From the cell containing the given text, extract its center point as [X, Y] coordinate. 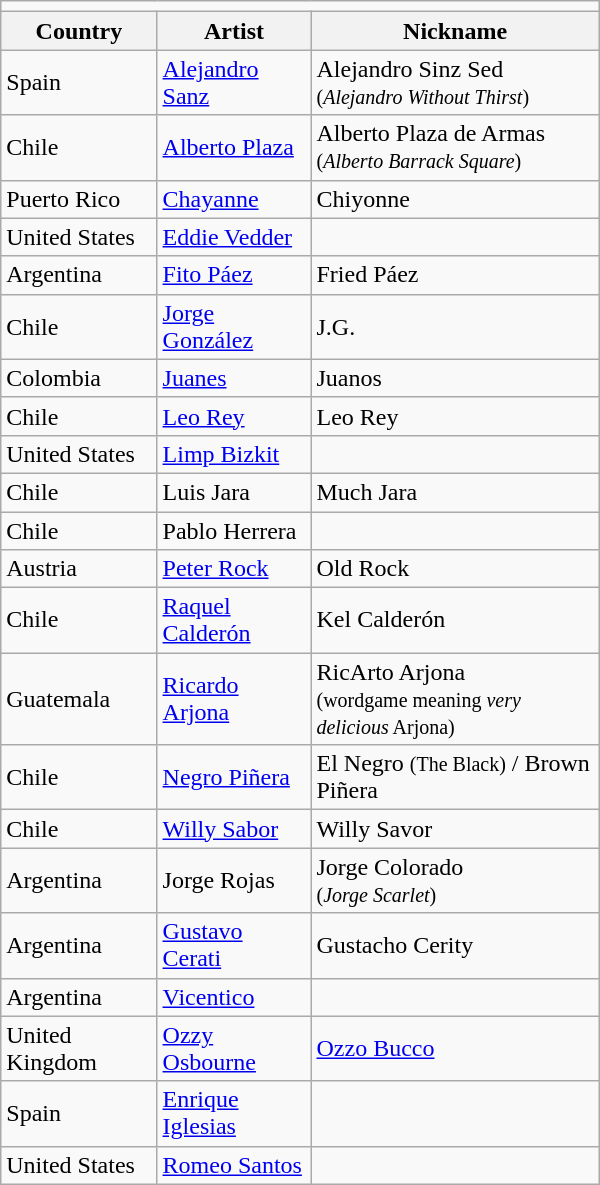
Puerto Rico [79, 199]
Old Rock [455, 569]
Jorge Rojas [234, 880]
El Negro (The Black) / Brown Piñera [455, 778]
Ozzy Osbourne [234, 1048]
Fried Páez [455, 275]
Raquel Calderón [234, 620]
RicArto Arjona (wordgame meaning very delicious Arjona) [455, 699]
Nickname [455, 31]
Negro Piñera [234, 778]
Country [79, 31]
Enrique Iglesias [234, 1114]
Kel Calderón [455, 620]
Austria [79, 569]
Juanos [455, 378]
Guatemala [79, 699]
Jorge Colorado (Jorge Scarlet) [455, 880]
Colombia [79, 378]
Ricardo Arjona [234, 699]
Pablo Herrera [234, 531]
Willy Sabor [234, 829]
Much Jara [455, 492]
United Kingdom [79, 1048]
Alberto Plaza de Armas (Alberto Barrack Square) [455, 148]
Chiyonne [455, 199]
Luis Jara [234, 492]
Vicentico [234, 997]
Ozzo Bucco [455, 1048]
Gustavo Cerati [234, 946]
Juanes [234, 378]
Romeo Santos [234, 1165]
Fito Páez [234, 275]
Peter Rock [234, 569]
Artist [234, 31]
Willy Savor [455, 829]
Eddie Vedder [234, 237]
Alejandro Sinz Sed (Alejandro Without Thirst) [455, 82]
J.G. [455, 326]
Chayanne [234, 199]
Gustacho Cerity [455, 946]
Alberto Plaza [234, 148]
Alejandro Sanz [234, 82]
Jorge González [234, 326]
Limp Bizkit [234, 454]
